Find where the given text appears and provide that cell's center as (X, Y) coordinate. 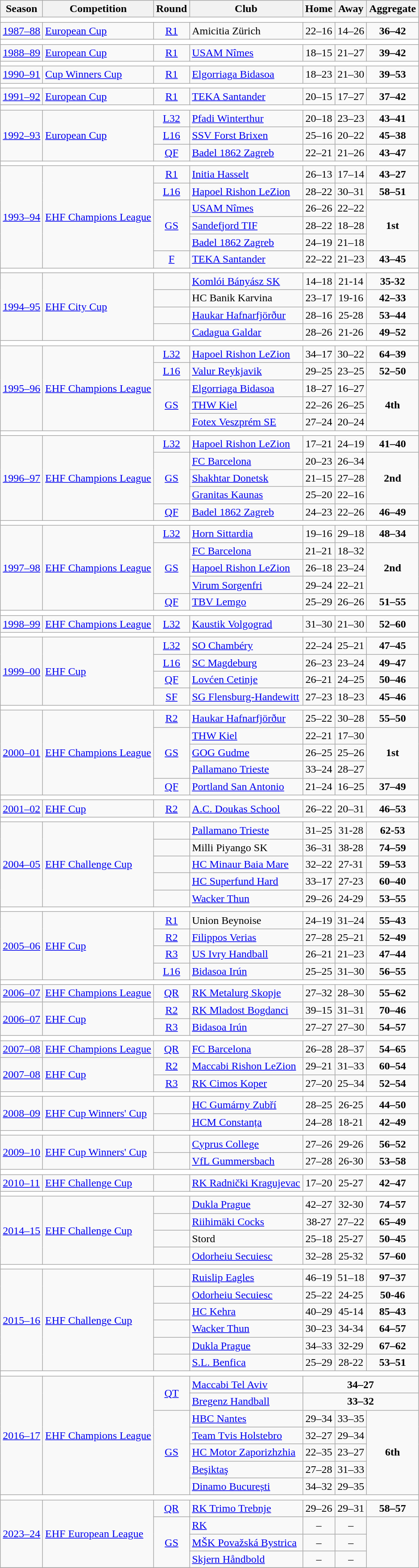
34–17 (319, 354)
64–57 (393, 1329)
1999–00 (21, 671)
Home (319, 9)
30–31 (351, 191)
2014–15 (21, 1230)
29-26 (351, 1144)
Pfadi Winterthur (246, 118)
20–24 (351, 422)
21-14 (351, 281)
31–25 (319, 830)
48–34 (393, 534)
38-27 (319, 1222)
2001–02 (21, 808)
30–28 (351, 719)
62-53 (393, 830)
53–51 (393, 1363)
TBV Lemgo (246, 602)
Kaustik Volgograd (246, 624)
Ruislip Eagles (246, 1277)
59–53 (393, 865)
26–18 (319, 568)
Valur Reykjavik (246, 371)
20–15 (319, 96)
27–22 (351, 1222)
24–23 (319, 512)
24-29 (351, 898)
29–25 (319, 371)
Maccabi Tel Aviv (246, 1385)
27-31 (351, 865)
18–27 (319, 388)
47–44 (393, 954)
Union Beynoise (246, 920)
Initia Hasselt (246, 175)
VfL Gummersbach (246, 1161)
EHF City Cup (98, 307)
RK Mladost Bogdanci (246, 1010)
Sandefjord TIF (246, 225)
32-30 (351, 1205)
Fotex Veszprém SE (246, 422)
60–40 (393, 882)
26-30 (351, 1161)
17–14 (351, 175)
23–25 (351, 371)
35-32 (393, 281)
65–49 (393, 1222)
20–23 (319, 461)
50–45 (393, 1239)
2016–17 (21, 1435)
2008–09 (21, 1114)
30–22 (351, 354)
43–41 (393, 118)
1994–95 (21, 307)
25–25 (319, 971)
27–24 (319, 422)
HC Superfund Hard (246, 882)
26–23 (319, 663)
Cup Winners Cup (98, 75)
55–62 (393, 993)
17–27 (351, 96)
29–31 (351, 1508)
1996–97 (21, 478)
28–37 (351, 1049)
Cadagua Galdar (246, 332)
Filippos Verias (246, 937)
Virum Sorgenfri (246, 585)
85–43 (393, 1312)
21–18 (351, 242)
52–54 (393, 1083)
1988–89 (21, 53)
HC Gumárny Zubří (246, 1105)
Riihimäki Cocks (246, 1222)
Maccabi Rishon LeZion (246, 1066)
HC Motor Zaporizhzhia (246, 1452)
25–20 (319, 495)
1987–88 (21, 31)
6th (393, 1452)
27-23 (351, 882)
52–60 (393, 624)
1990–91 (21, 75)
42–27 (319, 1205)
29–35 (351, 1486)
34–32 (319, 1486)
1998–99 (21, 624)
58–51 (393, 191)
32–27 (319, 1435)
24-25 (351, 1295)
39–42 (393, 53)
28–30 (351, 993)
56–52 (393, 1144)
Bregenz Handball (246, 1402)
Komlói Bányász SK (246, 281)
64–39 (393, 354)
39–53 (393, 75)
54–57 (393, 1027)
F (171, 259)
Shakhtar Donetsk (246, 478)
37–42 (393, 96)
60–54 (393, 1066)
18-21 (351, 1122)
1993–94 (21, 217)
28–16 (319, 315)
Lovćen Cetinje (246, 680)
74–57 (393, 1205)
25-28 (351, 315)
27–23 (319, 697)
HC Banik Karvina (246, 298)
GOG Gudme (246, 753)
2015–16 (21, 1320)
53–58 (393, 1161)
34–33 (319, 1346)
2010–11 (21, 1183)
17–30 (351, 736)
31-28 (351, 830)
1995–96 (21, 388)
49–52 (393, 332)
97–37 (393, 1277)
22–35 (319, 1452)
47–45 (393, 646)
Skjern Håndbold (246, 1560)
28-22 (351, 1363)
45–46 (393, 697)
20–18 (319, 118)
43–47 (393, 152)
38-28 (351, 848)
Club (246, 9)
Portland San Antonio (246, 786)
QT (171, 1393)
43–45 (393, 259)
23–27 (351, 1452)
1997–98 (21, 568)
22–24 (319, 646)
56–55 (393, 971)
34-34 (351, 1329)
18–28 (351, 225)
53–44 (393, 315)
SC Magdeburg (246, 663)
27–20 (319, 1083)
26–34 (351, 461)
33–17 (319, 882)
RK Radnički Kragujevac (246, 1183)
Amicitia Zürich (246, 31)
51–55 (393, 602)
40–29 (319, 1312)
20–31 (351, 808)
18–32 (351, 551)
52–50 (393, 371)
46–19 (319, 1277)
50-46 (393, 1295)
33–24 (319, 769)
42–33 (393, 298)
HC Minaur Baia Mare (246, 865)
28–26 (319, 332)
21–26 (351, 152)
52–49 (393, 937)
23–17 (319, 298)
30–23 (319, 1329)
17–21 (319, 444)
16–25 (351, 786)
25-32 (351, 1256)
27–27 (319, 1027)
US Ivry Handball (246, 954)
20–22 (351, 135)
29–24 (319, 585)
SO Chambéry (246, 646)
Season (21, 9)
21–24 (319, 786)
28–25 (319, 1105)
50–46 (393, 680)
2004–05 (21, 864)
51–18 (351, 1277)
Team Tvis Holstebro (246, 1435)
14–18 (319, 281)
SF (171, 697)
Dinamo București (246, 1486)
RK Metalurg Skopje (246, 993)
24–25 (351, 680)
26–13 (319, 175)
1991–92 (21, 96)
Aggregate (393, 9)
29–18 (351, 534)
31–31 (351, 1010)
54–65 (393, 1049)
33–32 (361, 1402)
EHF European League (98, 1534)
HC Kehra (246, 1312)
39–15 (319, 1010)
44–50 (393, 1105)
58–57 (393, 1508)
45-14 (351, 1312)
41–40 (393, 444)
42–49 (393, 1122)
27–26 (319, 1144)
2009–10 (21, 1152)
25–18 (319, 1239)
27–32 (319, 993)
25–26 (351, 753)
49–47 (393, 663)
Horn Sittardia (246, 534)
24–28 (319, 1122)
55–50 (393, 719)
26–22 (319, 808)
Stord (246, 1239)
67–62 (393, 1346)
17–20 (319, 1183)
34–27 (361, 1385)
29–21 (319, 1066)
23–23 (351, 118)
55–43 (393, 920)
28–27 (351, 769)
74–59 (393, 848)
31–24 (351, 920)
Round (171, 9)
2005–06 (21, 946)
21–21 (319, 551)
Beşiktaş (246, 1469)
57–60 (393, 1256)
53–55 (393, 898)
37–49 (393, 786)
2000–01 (21, 753)
32–28 (319, 1256)
36–42 (393, 31)
2023–24 (21, 1534)
26–28 (319, 1049)
RK Cimos Koper (246, 1083)
Granitas Kaunas (246, 495)
26-25 (351, 1105)
18–15 (319, 53)
27–30 (351, 1027)
S.L. Benfica (246, 1363)
21-26 (351, 332)
19–16 (319, 534)
46–53 (393, 808)
HBC Nantes (246, 1418)
HCM Constanța (246, 1122)
Milli Piyango SK (246, 848)
70–46 (393, 1010)
SG Flensburg-Handewitt (246, 697)
MŠK Považská Bystrica (246, 1542)
21–27 (351, 53)
A.C. Doukas School (246, 808)
SSV Forst Brixen (246, 135)
21–15 (319, 478)
45–38 (393, 135)
19-16 (351, 298)
RK (246, 1525)
32–22 (319, 865)
14–26 (351, 31)
32-29 (351, 1346)
25–16 (319, 135)
1992–93 (21, 135)
Competition (98, 9)
4th (393, 405)
25–34 (351, 1083)
Away (351, 9)
43–27 (393, 175)
RK Trimo Trebnje (246, 1508)
36–31 (319, 848)
Cyprus College (246, 1144)
46–49 (393, 512)
16–27 (351, 388)
42–47 (393, 1183)
33–35 (351, 1418)
